Scan for the cell matching the given text and deliver its (x, y) coordinate at center. 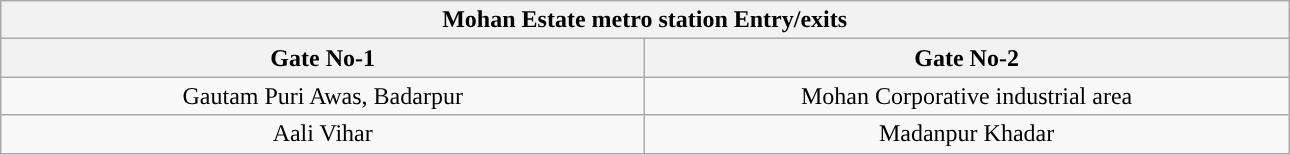
Madanpur Khadar (967, 134)
Gate No-1 (323, 58)
Gate No-2 (967, 58)
Mohan Estate metro station Entry/exits (645, 20)
Aali Vihar (323, 134)
Gautam Puri Awas, Badarpur (323, 96)
Mohan Corporative industrial area (967, 96)
